From the cell containing the given text, extract its center point as (X, Y) coordinate. 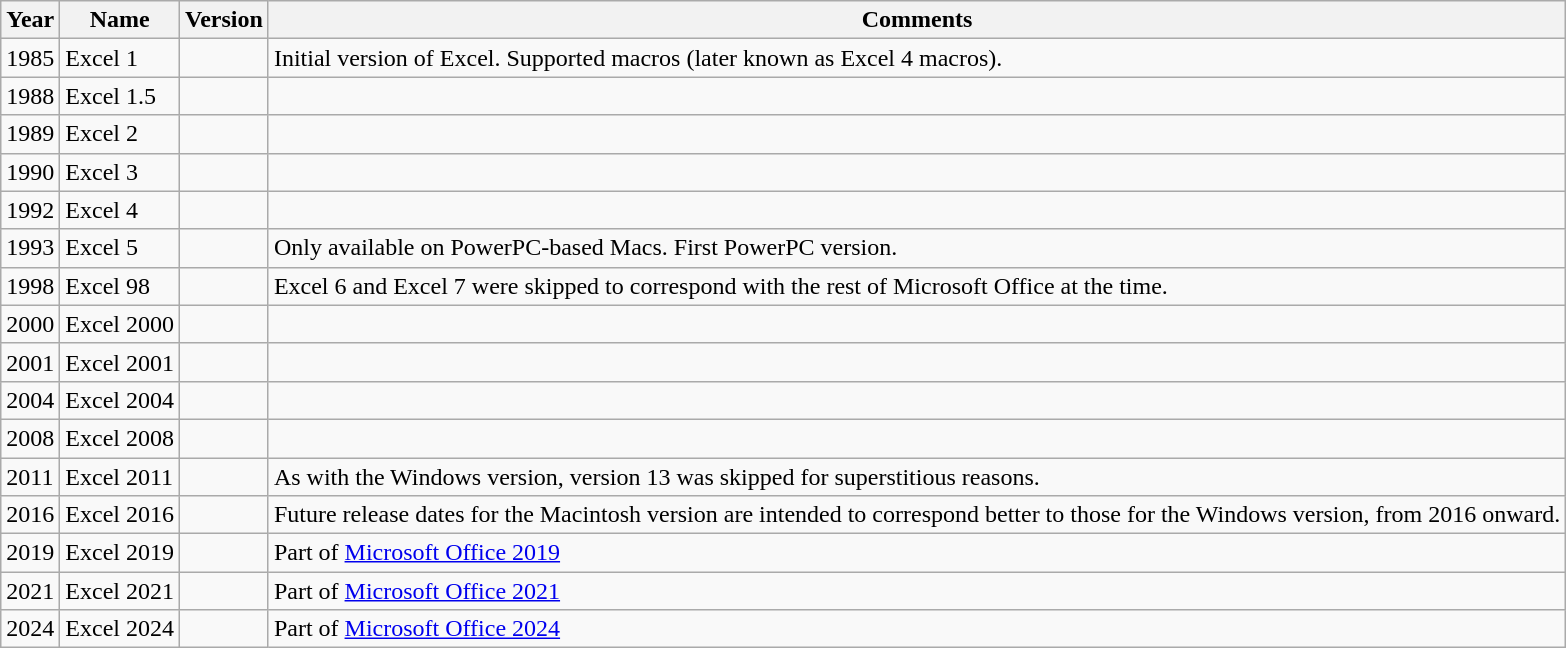
Part of Microsoft Office 2019 (916, 553)
2024 (30, 629)
1988 (30, 96)
Excel 2 (120, 134)
Future release dates for the Macintosh version are intended to correspond better to those for the Windows version, from 2016 onward. (916, 515)
Excel 6 and Excel 7 were skipped to correspond with the rest of Microsoft Office at the time. (916, 286)
Excel 2016 (120, 515)
Excel 3 (120, 172)
2008 (30, 438)
Excel 98 (120, 286)
Year (30, 20)
Part of Microsoft Office 2024 (916, 629)
1993 (30, 248)
Excel 2000 (120, 324)
2021 (30, 591)
Excel 2011 (120, 477)
2004 (30, 400)
Part of Microsoft Office 2021 (916, 591)
2016 (30, 515)
1985 (30, 58)
1990 (30, 172)
Excel 2001 (120, 362)
Excel 2019 (120, 553)
Excel 4 (120, 210)
2000 (30, 324)
1998 (30, 286)
Only available on PowerPC-based Macs. First PowerPC version. (916, 248)
Excel 5 (120, 248)
2011 (30, 477)
Version (224, 20)
Excel 2004 (120, 400)
2019 (30, 553)
Excel 2024 (120, 629)
Excel 2021 (120, 591)
Excel 1.5 (120, 96)
1989 (30, 134)
Initial version of Excel. Supported macros (later known as Excel 4 macros). (916, 58)
2001 (30, 362)
As with the Windows version, version 13 was skipped for superstitious reasons. (916, 477)
Excel 1 (120, 58)
Comments (916, 20)
1992 (30, 210)
Excel 2008 (120, 438)
Name (120, 20)
